Search for the cell housing the specified text and yield its [X, Y] center coordinate. 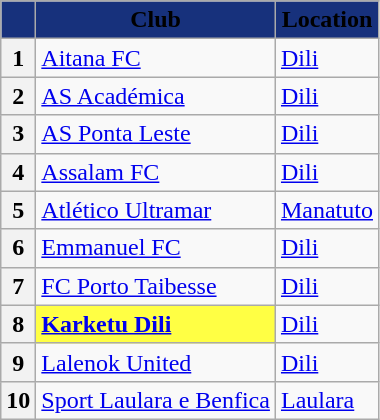
10 [18, 400]
7 [18, 286]
Sport Laulara e Benfica [156, 400]
Lalenok United [156, 362]
Laulara [326, 400]
Aitana FC [156, 58]
6 [18, 248]
5 [18, 210]
Assalam FC [156, 172]
1 [18, 58]
2 [18, 96]
FC Porto Taibesse [156, 286]
Emmanuel FC [156, 248]
9 [18, 362]
AS Ponta Leste [156, 134]
4 [18, 172]
Karketu Dili [156, 324]
8 [18, 324]
Atlético Ultramar [156, 210]
Location [326, 20]
AS Académica [156, 96]
Manatuto [326, 210]
Club [156, 20]
3 [18, 134]
